From the cell containing the given text, extract its center point as (X, Y) coordinate. 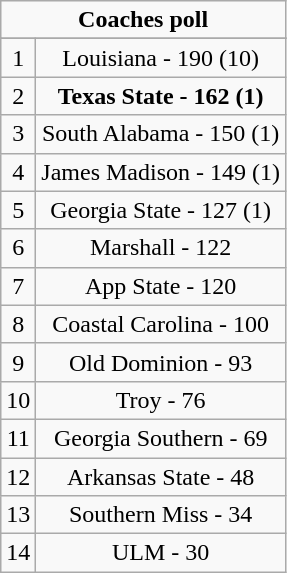
App State - 120 (161, 286)
Southern Miss - 34 (161, 515)
ULM - 30 (161, 553)
Old Dominion - 93 (161, 362)
Coaches poll (144, 20)
12 (18, 477)
1 (18, 58)
14 (18, 553)
South Alabama - 150 (1) (161, 134)
11 (18, 438)
2 (18, 96)
Georgia State - 127 (1) (161, 210)
Troy - 76 (161, 400)
5 (18, 210)
Arkansas State - 48 (161, 477)
13 (18, 515)
Marshall - 122 (161, 248)
Texas State - 162 (1) (161, 96)
Louisiana - 190 (10) (161, 58)
8 (18, 324)
Coastal Carolina - 100 (161, 324)
10 (18, 400)
9 (18, 362)
3 (18, 134)
7 (18, 286)
4 (18, 172)
James Madison - 149 (1) (161, 172)
6 (18, 248)
Georgia Southern - 69 (161, 438)
